Output the [x, y] coordinate of the center of the cell containing the given text.  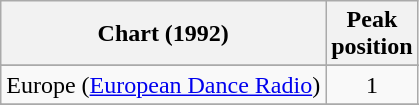
Chart (1992) [164, 34]
Europe (European Dance Radio) [164, 85]
Peakposition [372, 34]
1 [372, 85]
